Output the (X, Y) coordinate of the center of the cell containing the given text.  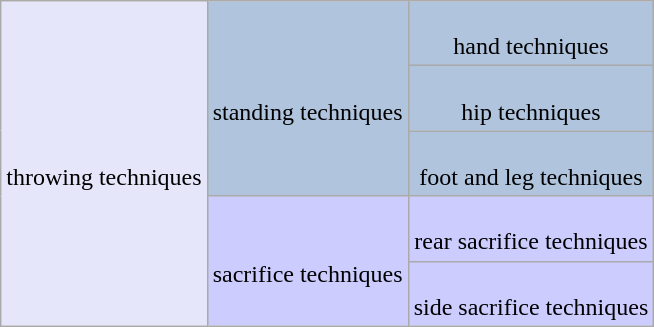
standing techniques (308, 98)
side sacrifice techniques (531, 294)
foot and leg techniques (531, 164)
throwing techniques (104, 164)
sacrifice techniques (308, 261)
hand techniques (531, 34)
hip techniques (531, 98)
rear sacrifice techniques (531, 228)
